Find where the given text appears and provide that cell's center as [x, y] coordinate. 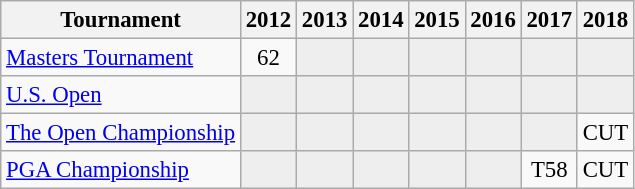
2017 [549, 20]
2012 [268, 20]
U.S. Open [121, 95]
Masters Tournament [121, 58]
2014 [381, 20]
2018 [605, 20]
PGA Championship [121, 170]
2015 [437, 20]
2013 [325, 20]
62 [268, 58]
2016 [493, 20]
T58 [549, 170]
Tournament [121, 20]
The Open Championship [121, 133]
